Determine the [X, Y] coordinate at the center of the cell enclosing the given text.  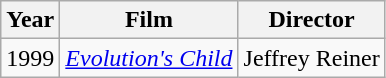
Film [149, 20]
1999 [30, 58]
Director [312, 20]
Jeffrey Reiner [312, 58]
Evolution's Child [149, 58]
Year [30, 20]
